Pinpoint the cell where the given text exists, returning its [x, y] midpoint coordinate. 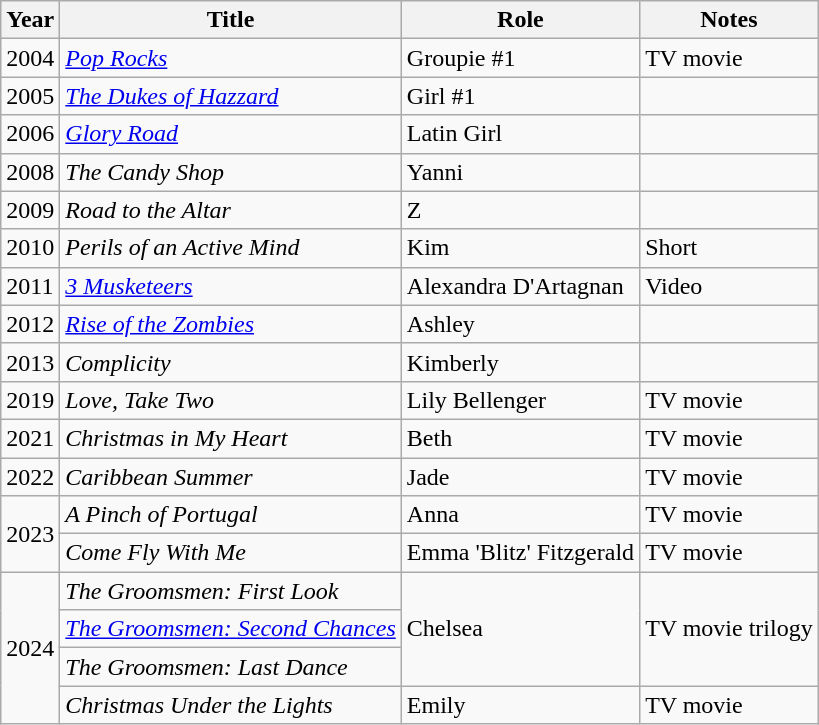
2009 [30, 210]
The Groomsmen: Last Dance [230, 667]
Lily Bellenger [520, 400]
The Groomsmen: First Look [230, 591]
Emma 'Blitz' Fitzgerald [520, 553]
Rise of the Zombies [230, 324]
Perils of an Active Mind [230, 248]
Glory Road [230, 134]
2008 [30, 172]
2005 [30, 96]
Groupie #1 [520, 58]
Latin Girl [520, 134]
2023 [30, 534]
A Pinch of Portugal [230, 515]
Kim [520, 248]
Video [730, 286]
Short [730, 248]
The Dukes of Hazzard [230, 96]
2012 [30, 324]
Title [230, 20]
2013 [30, 362]
The Groomsmen: Second Chances [230, 629]
Anna [520, 515]
Road to the Altar [230, 210]
Beth [520, 438]
Z [520, 210]
Complicity [230, 362]
2019 [30, 400]
2006 [30, 134]
3 Musketeers [230, 286]
Role [520, 20]
2004 [30, 58]
Year [30, 20]
2010 [30, 248]
Emily [520, 705]
2021 [30, 438]
Yanni [520, 172]
2024 [30, 648]
Christmas Under the Lights [230, 705]
Come Fly With Me [230, 553]
The Candy Shop [230, 172]
Pop Rocks [230, 58]
Chelsea [520, 629]
Christmas in My Heart [230, 438]
Caribbean Summer [230, 477]
Girl #1 [520, 96]
2011 [30, 286]
Love, Take Two [230, 400]
Ashley [520, 324]
2022 [30, 477]
Kimberly [520, 362]
Jade [520, 477]
Notes [730, 20]
Alexandra D'Artagnan [520, 286]
TV movie trilogy [730, 629]
